Provide the [X, Y] coordinate of the cell's center where the given text is located.  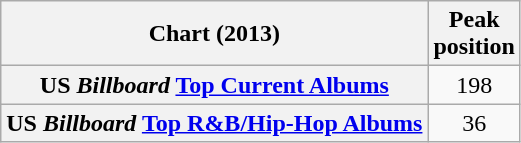
Chart (2013) [214, 34]
198 [474, 85]
Peakposition [474, 34]
US Billboard Top R&B/Hip-Hop Albums [214, 123]
36 [474, 123]
US Billboard Top Current Albums [214, 85]
